Locate the cell with the specified text and output its [X, Y] center coordinate. 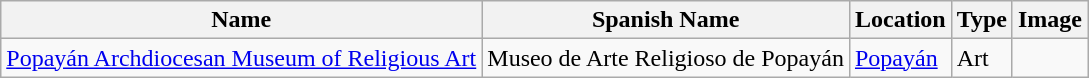
Museo de Arte Religioso de Popayán [666, 58]
Art [982, 58]
Popayán Archdiocesan Museum of Religious Art [242, 58]
Popayán [900, 58]
Image [1050, 20]
Type [982, 20]
Name [242, 20]
Location [900, 20]
Spanish Name [666, 20]
